Capture the cell that displays the provided text and extract its [x, y] central coordinate. 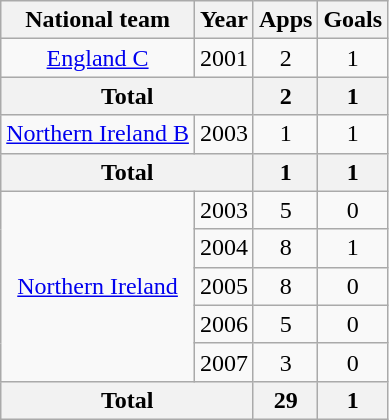
Goals [353, 20]
2007 [224, 362]
Apps [285, 20]
2001 [224, 58]
Northern Ireland B [98, 134]
England C [98, 58]
29 [285, 400]
2005 [224, 286]
Northern Ireland [98, 286]
2006 [224, 324]
Year [224, 20]
3 [285, 362]
National team [98, 20]
2004 [224, 248]
